Return the [x, y] coordinate for the center point of the cell that contains the specified text.  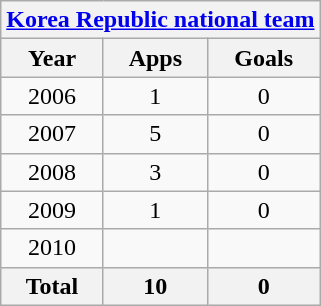
2009 [52, 210]
Goals [264, 58]
2008 [52, 172]
Apps [155, 58]
Korea Republic national team [160, 20]
2006 [52, 96]
2007 [52, 134]
5 [155, 134]
3 [155, 172]
10 [155, 286]
2010 [52, 248]
Year [52, 58]
Total [52, 286]
